Search for the cell housing the specified text and yield its [x, y] center coordinate. 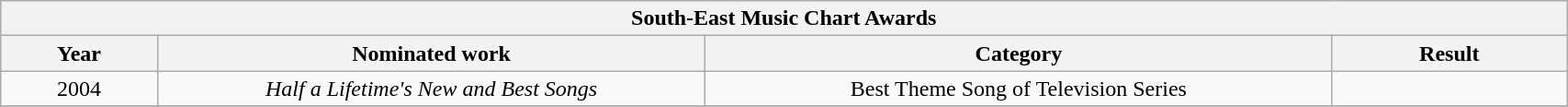
Result [1450, 53]
Year [79, 53]
Half a Lifetime's New and Best Songs [432, 89]
Category [1019, 53]
Best Theme Song of Television Series [1019, 89]
South-East Music Chart Awards [784, 18]
2004 [79, 89]
Nominated work [432, 53]
